Find where the given text appears and provide that cell's center as (x, y) coordinate. 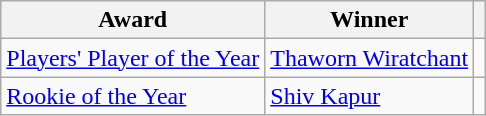
Thaworn Wiratchant (370, 58)
Rookie of the Year (133, 96)
Players' Player of the Year (133, 58)
Award (133, 20)
Winner (370, 20)
Shiv Kapur (370, 96)
